Return the [x, y] coordinate for the center point of the cell that contains the specified text.  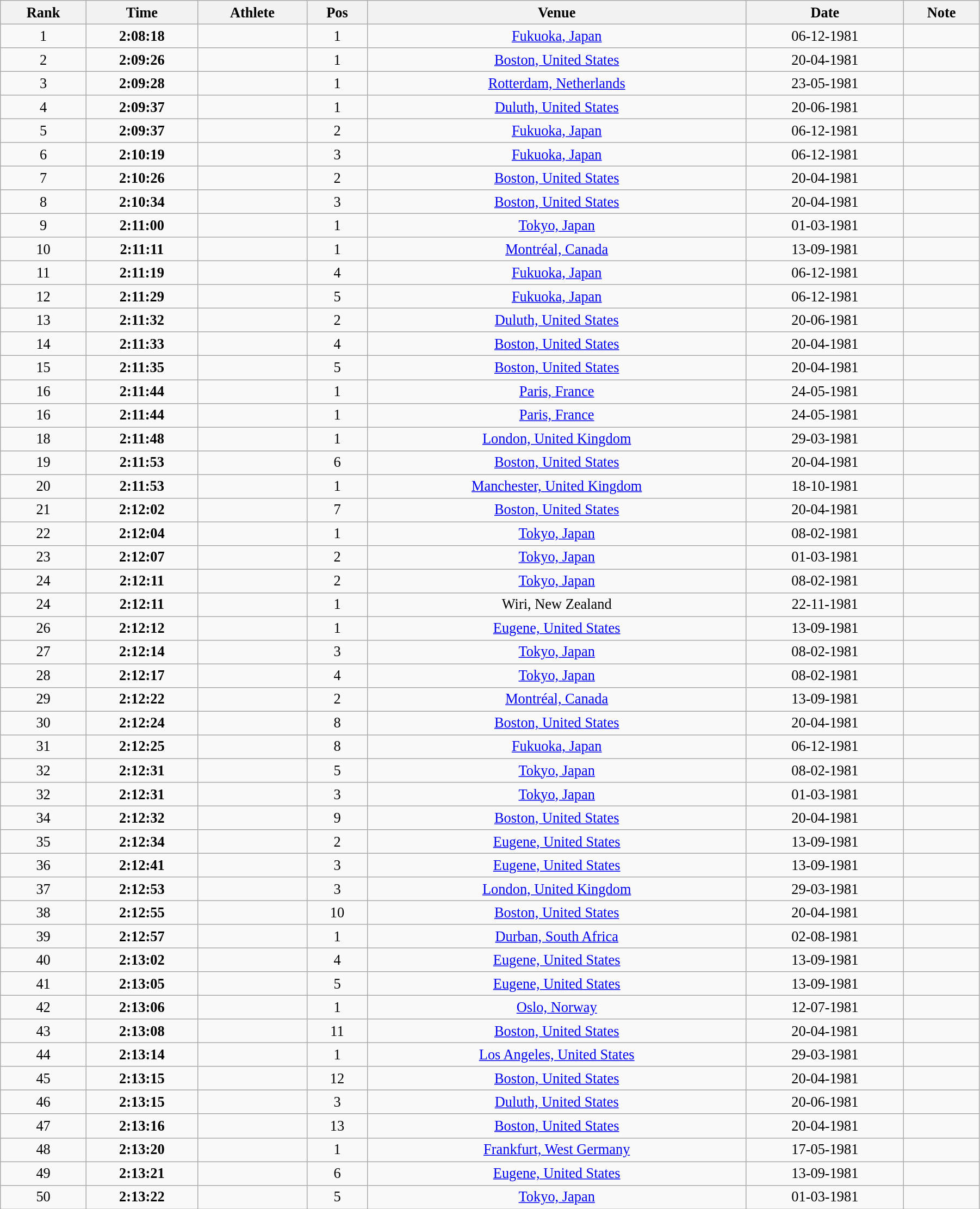
18-10-1981 [824, 486]
38 [44, 912]
37 [44, 889]
27 [44, 652]
2:09:26 [141, 59]
Venue [557, 12]
15 [44, 368]
2:12:57 [141, 936]
2:11:48 [141, 439]
2:12:14 [141, 652]
Date [824, 12]
23-05-1981 [824, 83]
Athlete [252, 12]
2:11:00 [141, 225]
2:13:05 [141, 984]
2:13:02 [141, 960]
2:12:07 [141, 557]
2:12:17 [141, 676]
2:11:29 [141, 297]
34 [44, 818]
40 [44, 960]
28 [44, 676]
Frankfurt, West Germany [557, 1150]
Oslo, Norway [557, 1007]
2:08:18 [141, 36]
44 [44, 1054]
Note [942, 12]
Rank [44, 12]
Los Angeles, United States [557, 1054]
Wiri, New Zealand [557, 604]
2:11:32 [141, 320]
39 [44, 936]
19 [44, 462]
2:13:22 [141, 1197]
49 [44, 1173]
29 [44, 699]
2:11:35 [141, 368]
26 [44, 628]
12-07-1981 [824, 1007]
2:12:25 [141, 747]
Durban, South Africa [557, 936]
2:13:06 [141, 1007]
2:09:28 [141, 83]
46 [44, 1102]
2:10:26 [141, 178]
20 [44, 486]
22-11-1981 [824, 604]
18 [44, 439]
36 [44, 865]
17-05-1981 [824, 1150]
Pos [337, 12]
2:12:53 [141, 889]
50 [44, 1197]
2:12:12 [141, 628]
2:13:08 [141, 1031]
2:12:22 [141, 699]
2:12:34 [141, 841]
2:11:33 [141, 344]
2:12:02 [141, 510]
43 [44, 1031]
47 [44, 1126]
Manchester, United Kingdom [557, 486]
2:10:19 [141, 155]
Time [141, 12]
02-08-1981 [824, 936]
14 [44, 344]
2:12:24 [141, 723]
41 [44, 984]
2:13:21 [141, 1173]
23 [44, 557]
22 [44, 533]
2:12:04 [141, 533]
45 [44, 1078]
2:12:55 [141, 912]
Rotterdam, Netherlands [557, 83]
2:12:41 [141, 865]
2:13:16 [141, 1126]
2:11:19 [141, 273]
21 [44, 510]
35 [44, 841]
2:11:11 [141, 249]
42 [44, 1007]
30 [44, 723]
31 [44, 747]
2:10:34 [141, 202]
2:12:32 [141, 818]
2:13:20 [141, 1150]
48 [44, 1150]
2:13:14 [141, 1054]
